For the text-containing cell, return its midpoint in [x, y] coordinate format. 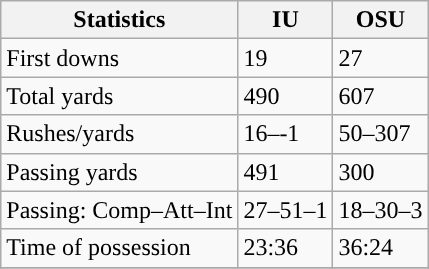
491 [286, 172]
Total yards [120, 96]
OSU [380, 20]
19 [286, 58]
27 [380, 58]
Rushes/yards [120, 134]
27–51–1 [286, 210]
IU [286, 20]
Passing: Comp–Att–Int [120, 210]
Time of possession [120, 248]
300 [380, 172]
Statistics [120, 20]
23:36 [286, 248]
50–307 [380, 134]
First downs [120, 58]
18–30–3 [380, 210]
490 [286, 96]
16–-1 [286, 134]
607 [380, 96]
36:24 [380, 248]
Passing yards [120, 172]
